Extract the (X, Y) coordinate from the center of the cell holding the provided text.  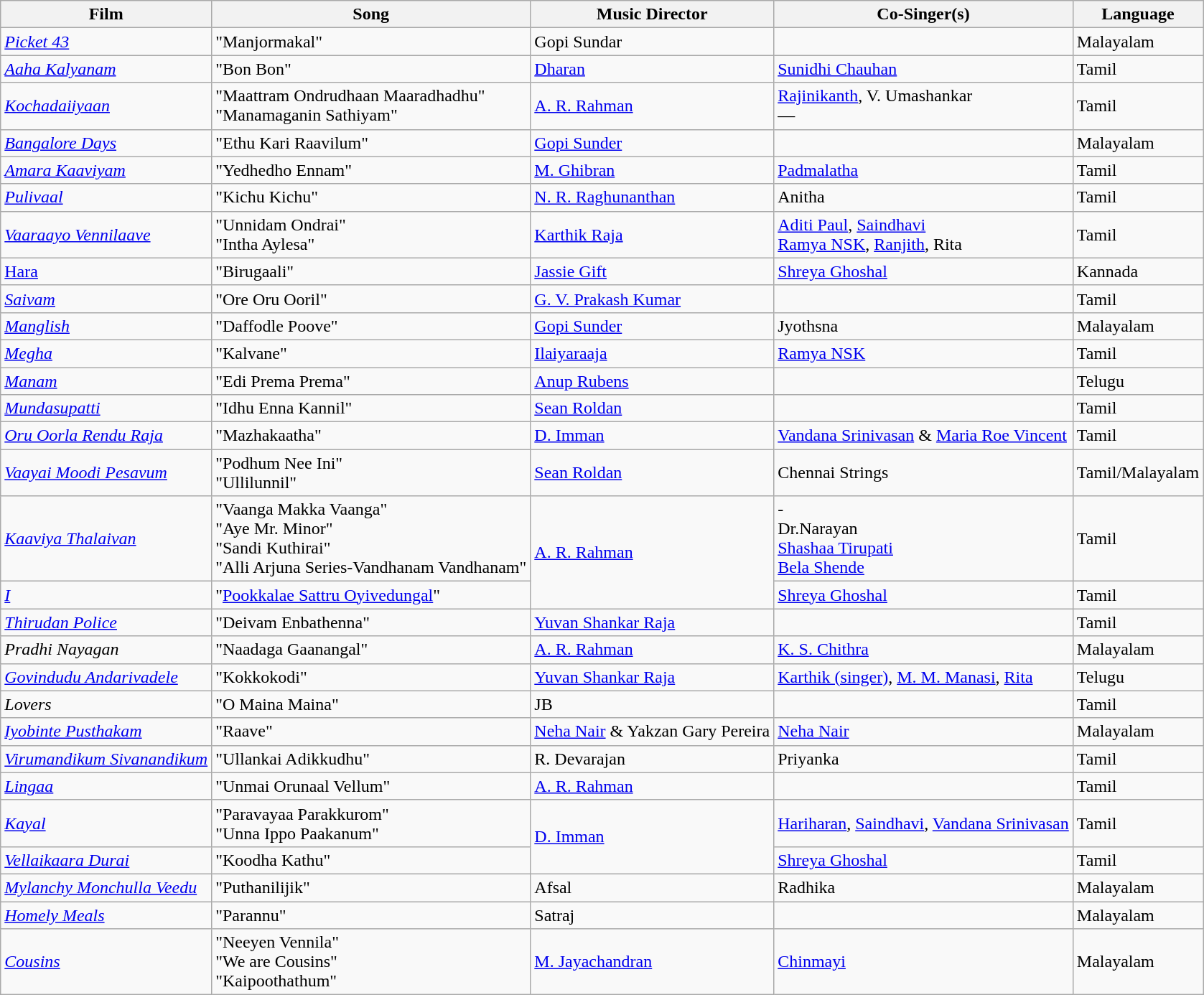
"O Maina Maina" (371, 704)
Vellaikaara Durai (106, 860)
"Idhu Enna Kannil" (371, 408)
"Deivam Enbathenna" (371, 622)
"Neeyen Vennila" "We are Cousins""Kaipoothathum" (371, 962)
"Ethu Kari Raavilum" (371, 143)
"Yedhedho Ennam" (371, 170)
Language (1137, 14)
Kayal (106, 823)
Film (106, 14)
G. V. Prakash Kumar (652, 299)
M. Ghibran (652, 170)
Ilaiyaraaja (652, 353)
"Edi Prema Prema" (371, 381)
Lovers (106, 704)
"Raave" (371, 732)
"Vaanga Makka Vaanga""Aye Mr. Minor""Sandi Kuthirai""Alli Arjuna Series-Vandhanam Vandhanam" (371, 538)
Aaha Kalyanam (106, 69)
Mylanchy Monchulla Veedu (106, 887)
Afsal (652, 887)
Pulivaal (106, 197)
K. S. Chithra (923, 650)
Karthik Raja (652, 234)
Gopi Sundar (652, 42)
"Kokkokodi" (371, 677)
Lingaa (106, 786)
"Unmai Orunaal Vellum" (371, 786)
"Naadaga Gaanangal" (371, 650)
"Maattram Ondrudhaan Maaradhadhu""Manamaganin Sathiyam" (371, 106)
I (106, 595)
Oru Oorla Rendu Raja (106, 436)
Mundasupatti (106, 408)
R. Devarajan (652, 759)
-Dr.NarayanShashaa TirupatiBela Shende (923, 538)
Jyothsna (923, 326)
M. Jayachandran (652, 962)
Satraj (652, 915)
"Bon Bon" (371, 69)
Thirudan Police (106, 622)
"Ore Oru Ooril" (371, 299)
Manam (106, 381)
"Kalvane" (371, 353)
Vandana Srinivasan & Maria Roe Vincent (923, 436)
Kaaviya Thalaivan (106, 538)
Pradhi Nayagan (106, 650)
"Koodha Kathu" (371, 860)
Manglish (106, 326)
Chinmayi (923, 962)
Rajinikanth, V. Umashankar— (923, 106)
Neha Nair (923, 732)
"Pookkalae Sattru Oyivedungal" (371, 595)
Dharan (652, 69)
Govindudu Andarivadele (106, 677)
Song (371, 14)
Priyanka (923, 759)
Homely Meals (106, 915)
Bangalore Days (106, 143)
Iyobinte Pusthakam (106, 732)
Jassie Gift (652, 271)
"Mazhakaatha" (371, 436)
Co-Singer(s) (923, 14)
Hariharan, Saindhavi, Vandana Srinivasan (923, 823)
Kochadaiiyaan (106, 106)
Hara (106, 271)
"Daffodle Poove" (371, 326)
"Unnidam Ondrai""Intha Aylesa" (371, 234)
N. R. Raghunanthan (652, 197)
Vaayai Moodi Pesavum (106, 472)
Vaaraayo Vennilaave (106, 234)
Megha (106, 353)
Cousins (106, 962)
Virumandikum Sivanandikum (106, 759)
Anup Rubens (652, 381)
Picket 43 (106, 42)
Tamil/Malayalam (1137, 472)
Sunidhi Chauhan (923, 69)
Amara Kaaviyam (106, 170)
Saivam (106, 299)
Ramya NSK (923, 353)
"Puthanilijik" (371, 887)
Padmalatha (923, 170)
Kannada (1137, 271)
"Kichu Kichu" (371, 197)
"Podhum Nee Ini""Ullilunnil" (371, 472)
Neha Nair & Yakzan Gary Pereira (652, 732)
"Ullankai Adikkudhu" (371, 759)
Chennai Strings (923, 472)
"Paravayaa Parakkurom""Unna Ippo Paakanum" (371, 823)
Music Director (652, 14)
"Parannu" (371, 915)
Radhika (923, 887)
JB (652, 704)
Anitha (923, 197)
Karthik (singer), M. M. Manasi, Rita (923, 677)
"Birugaali" (371, 271)
Aditi Paul, SaindhaviRamya NSK, Ranjith, Rita (923, 234)
"Manjormakal" (371, 42)
